Return [X, Y] of the center of cell containing provided text 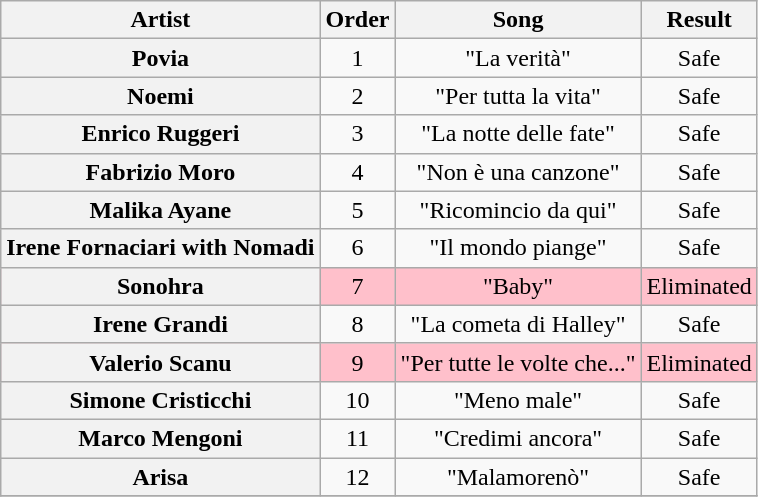
Malika Ayane [160, 210]
5 [358, 210]
9 [358, 362]
Order [358, 20]
1 [358, 58]
Simone Cristicchi [160, 400]
Irene Fornaciari with Nomadi [160, 248]
6 [358, 248]
Noemi [160, 96]
Irene Grandi [160, 324]
Marco Mengoni [160, 438]
4 [358, 172]
"La cometa di Halley" [518, 324]
"Ricomincio da qui" [518, 210]
"Malamorenò" [518, 477]
"La verità" [518, 58]
"Credimi ancora" [518, 438]
"Il mondo piange" [518, 248]
Song [518, 20]
Arisa [160, 477]
10 [358, 400]
Result [699, 20]
"Meno male" [518, 400]
"Per tutta la vita" [518, 96]
Enrico Ruggeri [160, 134]
"Per tutte le volte che..." [518, 362]
Artist [160, 20]
2 [358, 96]
8 [358, 324]
7 [358, 286]
"Non è una canzone" [518, 172]
12 [358, 477]
3 [358, 134]
11 [358, 438]
Valerio Scanu [160, 362]
Povia [160, 58]
Sonohra [160, 286]
Fabrizio Moro [160, 172]
"Baby" [518, 286]
"La notte delle fate" [518, 134]
